Determine the [X, Y] coordinate at the center of the cell enclosing the given text.  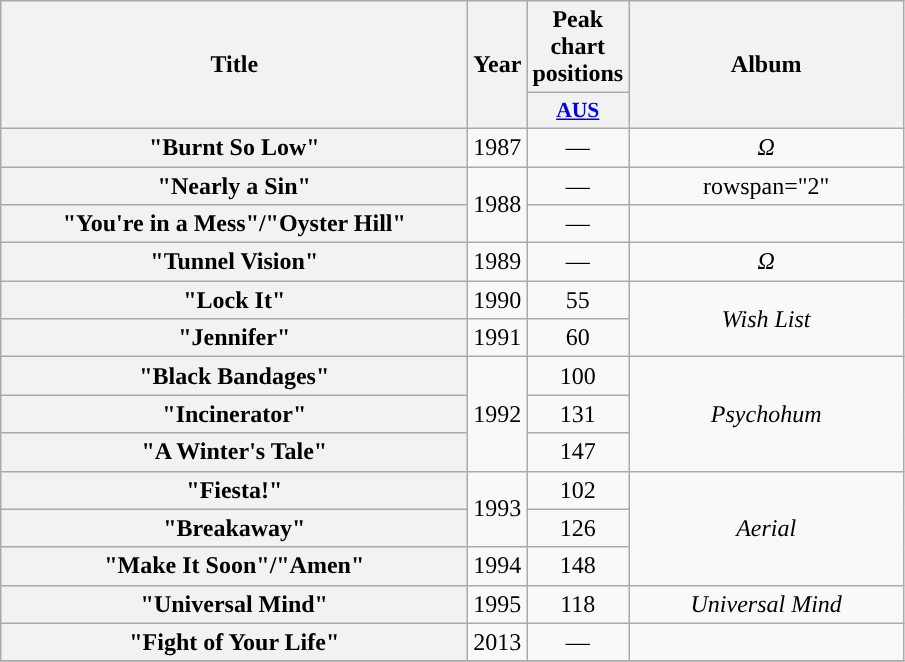
"Jennifer" [234, 338]
Album [766, 65]
1987 [498, 147]
131 [578, 414]
"Nearly a Sin" [234, 185]
Universal Mind [766, 604]
Year [498, 65]
Aerial [766, 528]
126 [578, 528]
Psychohum [766, 414]
"Black Bandages" [234, 376]
147 [578, 452]
Wish List [766, 319]
"Lock It" [234, 300]
55 [578, 300]
"Burnt So Low" [234, 147]
"Fight of Your Life" [234, 642]
102 [578, 490]
"Make It Soon"/"Amen" [234, 566]
Peak chart positions [578, 47]
rowspan="2" [766, 185]
"Tunnel Vision" [234, 262]
1992 [498, 414]
1989 [498, 262]
"Incinerator" [234, 414]
1994 [498, 566]
118 [578, 604]
1988 [498, 204]
1990 [498, 300]
1993 [498, 509]
2013 [498, 642]
AUS [578, 111]
Title [234, 65]
"Fiesta!" [234, 490]
1995 [498, 604]
"Universal Mind" [234, 604]
60 [578, 338]
1991 [498, 338]
148 [578, 566]
100 [578, 376]
"You're in a Mess"/"Oyster Hill" [234, 224]
"Breakaway" [234, 528]
"A Winter's Tale" [234, 452]
